Determine the [x, y] coordinate at the center of the cell enclosing the given text.  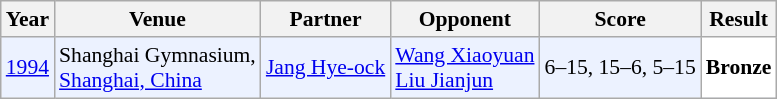
Year [28, 19]
Jang Hye-ock [326, 68]
1994 [28, 68]
Partner [326, 19]
Result [739, 19]
Shanghai Gymnasium,Shanghai, China [158, 68]
Wang Xiaoyuan Liu Jianjun [464, 68]
Venue [158, 19]
Bronze [739, 68]
6–15, 15–6, 5–15 [620, 68]
Score [620, 19]
Opponent [464, 19]
